Provide the (x, y) coordinate of the cell's center where the given text is located.  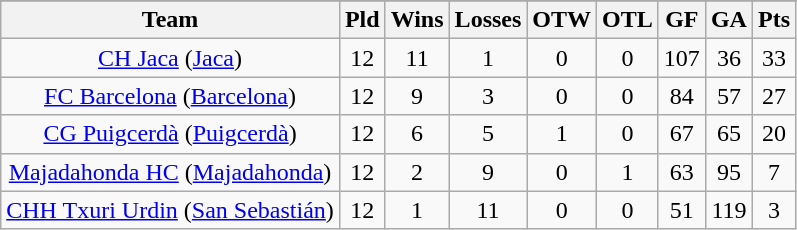
57 (728, 96)
27 (774, 96)
CH Jaca (Jaca) (170, 58)
67 (682, 134)
36 (728, 58)
2 (417, 172)
20 (774, 134)
OTW (562, 20)
Majadahonda HC (Majadahonda) (170, 172)
CG Puigcerdà (Puigcerdà) (170, 134)
5 (488, 134)
OTL (628, 20)
FC Barcelona (Barcelona) (170, 96)
95 (728, 172)
Team (170, 20)
65 (728, 134)
51 (682, 210)
33 (774, 58)
6 (417, 134)
Losses (488, 20)
7 (774, 172)
107 (682, 58)
Pts (774, 20)
GA (728, 20)
CHH Txuri Urdin (San Sebastián) (170, 210)
84 (682, 96)
63 (682, 172)
Pld (362, 20)
GF (682, 20)
Wins (417, 20)
119 (728, 210)
